Capture the cell that displays the provided text and extract its [X, Y] central coordinate. 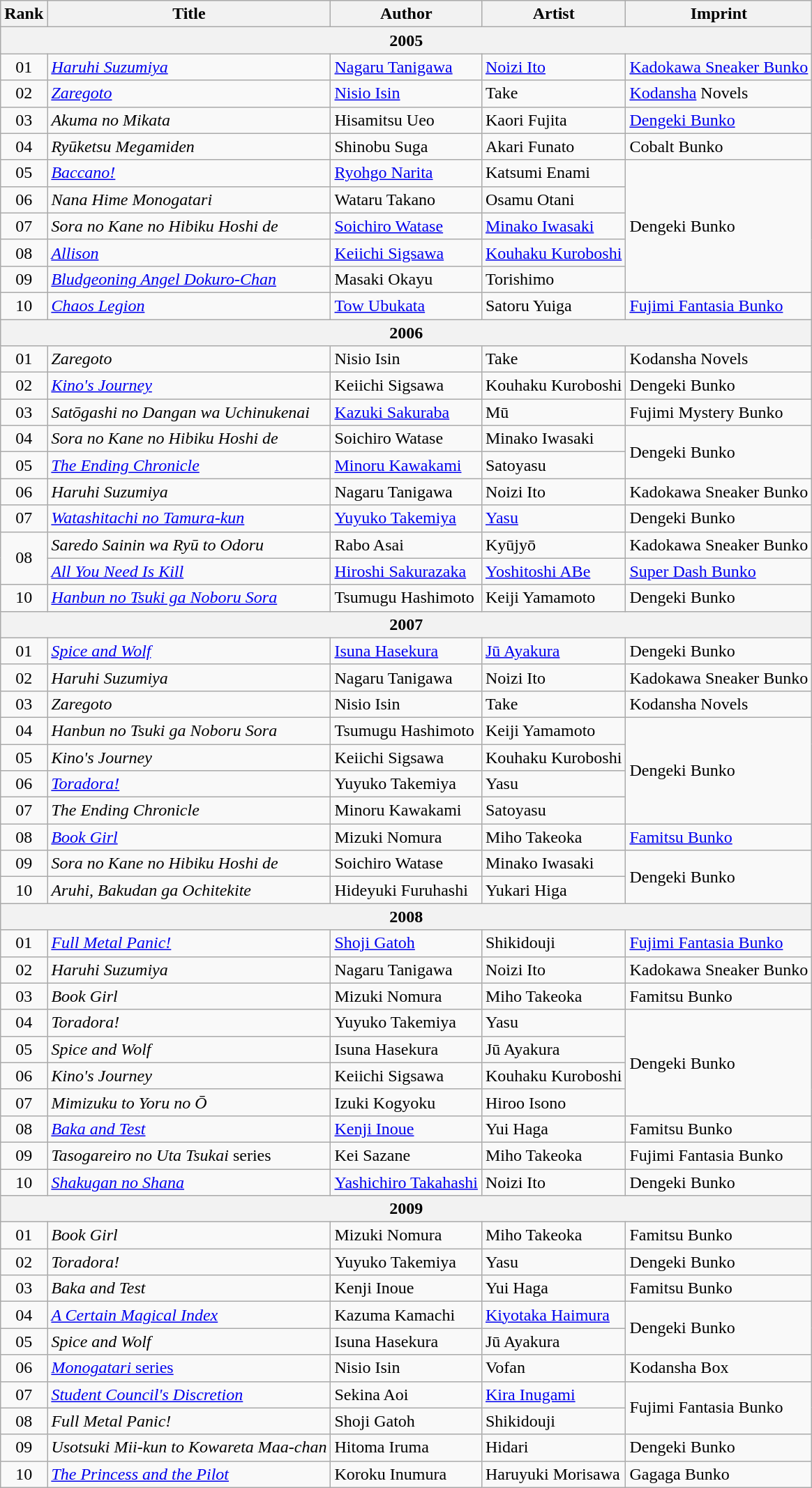
Satōgashi no Dangan wa Uchinukenai [189, 412]
Hitoma Iruma [406, 1448]
Yashichiro Takahashi [406, 1182]
Wataru Takano [406, 200]
Nana Hime Monogatari [189, 200]
Sekina Aoi [406, 1395]
Baccano! [189, 173]
Title [189, 14]
2009 [406, 1209]
Koroku Inumura [406, 1474]
2008 [406, 917]
Osamu Otani [553, 200]
Shakugan no Shana [189, 1182]
Gagaga Bunko [719, 1474]
Cobalt Bunko [719, 146]
Yoshitoshi ABe [553, 571]
Hidari [553, 1448]
Mū [553, 412]
Hiroo Isono [553, 1102]
Haruyuki Morisawa [553, 1474]
Student Council's Discretion [189, 1395]
Imprint [719, 14]
Shinobu Suga [406, 146]
Kira Inugami [553, 1395]
Ryūketsu Megamiden [189, 146]
Hiroshi Sakurazaka [406, 571]
Rabo Asai [406, 545]
Tasogareiro no Uta Tsukai series [189, 1155]
Watashitachi no Tamura-kun [189, 518]
Kei Sazane [406, 1155]
Author [406, 14]
Monogatari series [189, 1368]
Kiyotaka Haimura [553, 1315]
Bludgeoning Angel Dokuro-Chan [189, 279]
Mimizuku to Yoru no Ō [189, 1102]
Yukari Higa [553, 890]
Vofan [553, 1368]
Kodansha Box [719, 1368]
Rank [24, 14]
Allison [189, 253]
Tow Ubukata [406, 306]
Fujimi Mystery Bunko [719, 412]
Artist [553, 14]
Izuki Kogyoku [406, 1102]
Aruhi, Bakudan ga Ochitekite [189, 890]
Chaos Legion [189, 306]
Saredo Sainin wa Ryū to Odoru [189, 545]
The Princess and the Pilot [189, 1474]
Hisamitsu Ueo [406, 120]
Kazuma Kamachi [406, 1315]
Kaori Fujita [553, 120]
Katsumi Enami [553, 173]
Akari Funato [553, 146]
Kyūjyō [553, 545]
Satoru Yuiga [553, 306]
2007 [406, 624]
2005 [406, 40]
Ryohgo Narita [406, 173]
All You Need Is Kill [189, 571]
Kazuki Sakuraba [406, 412]
2006 [406, 333]
A Certain Magical Index [189, 1315]
Super Dash Bunko [719, 571]
Usotsuki Mii-kun to Kowareta Maa-chan [189, 1448]
Akuma no Mikata [189, 120]
Hideyuki Furuhashi [406, 890]
Torishimo [553, 279]
Masaki Okayu [406, 279]
